Determine the (x, y) coordinate at the center of the cell enclosing the given text.  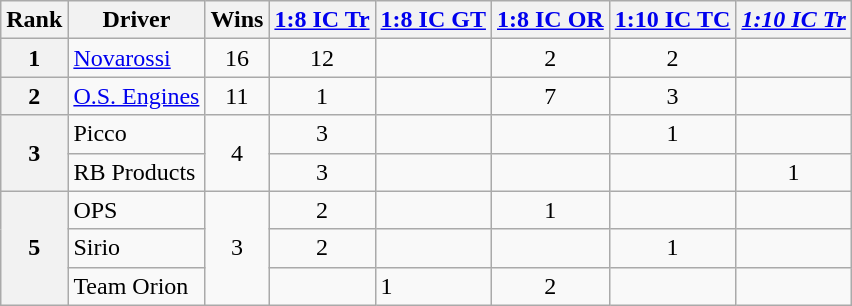
1:10 IC Tr (794, 20)
1:8 IC Tr (322, 20)
16 (237, 58)
Novarossi (136, 58)
7 (550, 96)
O.S. Engines (136, 96)
5 (34, 248)
Driver (136, 20)
1:8 IC OR (550, 20)
Rank (34, 20)
1:10 IC TC (672, 20)
OPS (136, 210)
1:8 IC GT (433, 20)
Sirio (136, 248)
Wins (237, 20)
4 (237, 153)
Picco (136, 134)
12 (322, 58)
11 (237, 96)
Team Orion (136, 286)
RB Products (136, 172)
